Output the [x, y] coordinate of the center of the cell containing the given text.  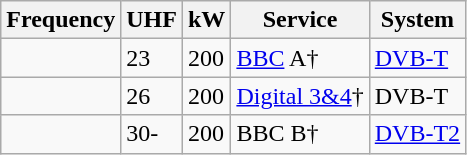
Frequency [61, 20]
26 [152, 96]
Digital 3&4† [300, 96]
kW [206, 20]
30- [152, 134]
UHF [152, 20]
BBC B† [300, 134]
BBC A† [300, 58]
23 [152, 58]
System [417, 20]
DVB-T2 [417, 134]
Service [300, 20]
